Return [X, Y] of the center of cell containing provided text 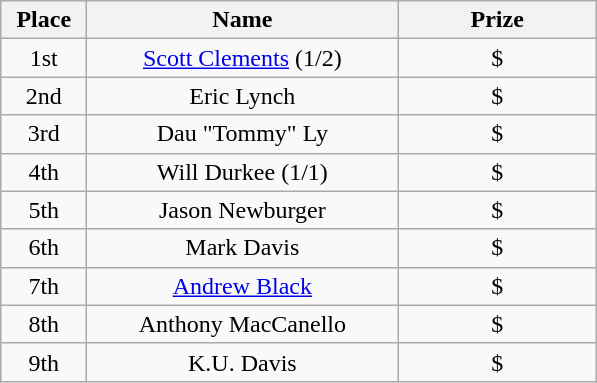
Eric Lynch [242, 96]
Andrew Black [242, 286]
Will Durkee (1/1) [242, 172]
Anthony MacCanello [242, 324]
Prize [498, 20]
3rd [44, 134]
Place [44, 20]
5th [44, 210]
Dau "Tommy" Ly [242, 134]
Mark Davis [242, 248]
7th [44, 286]
6th [44, 248]
K.U. Davis [242, 362]
Jason Newburger [242, 210]
9th [44, 362]
8th [44, 324]
Name [242, 20]
2nd [44, 96]
4th [44, 172]
Scott Clements (1/2) [242, 58]
1st [44, 58]
